From the cell containing the given text, extract its center point as [X, Y] coordinate. 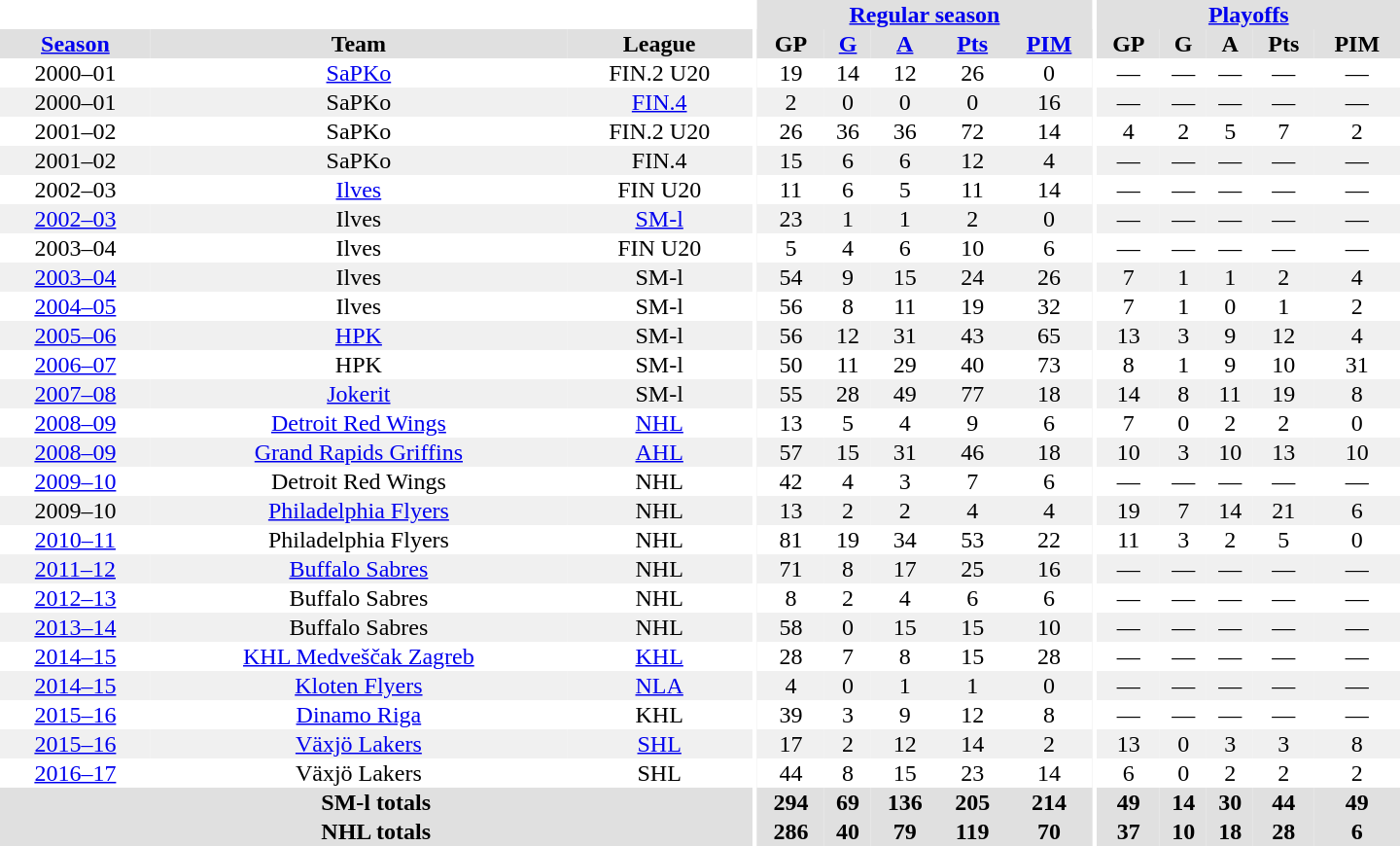
57 [791, 452]
SM-l totals [375, 802]
Team [359, 44]
72 [972, 131]
77 [972, 394]
81 [791, 540]
NHL totals [375, 831]
69 [848, 802]
39 [791, 715]
214 [1049, 802]
71 [791, 569]
2011–12 [76, 569]
NLA [659, 686]
2007–08 [76, 394]
2013–14 [76, 627]
55 [791, 394]
73 [1049, 365]
50 [791, 365]
42 [791, 481]
Kloten Flyers [359, 686]
25 [972, 569]
294 [791, 802]
2005–06 [76, 335]
205 [972, 802]
119 [972, 831]
Season [76, 44]
2004–05 [76, 306]
58 [791, 627]
22 [1049, 540]
21 [1283, 511]
2016–17 [76, 773]
KHL Medveščak Zagreb [359, 656]
2006–07 [76, 365]
37 [1130, 831]
65 [1049, 335]
24 [972, 277]
43 [972, 335]
79 [904, 831]
30 [1230, 802]
53 [972, 540]
AHL [659, 452]
Grand Rapids Griffins [359, 452]
32 [1049, 306]
29 [904, 365]
League [659, 44]
46 [972, 452]
136 [904, 802]
Jokerit [359, 394]
2010–11 [76, 540]
2012–13 [76, 598]
Dinamo Riga [359, 715]
Regular season [926, 15]
286 [791, 831]
Playoffs [1248, 15]
54 [791, 277]
70 [1049, 831]
34 [904, 540]
